Search for the cell housing the specified text and yield its [x, y] center coordinate. 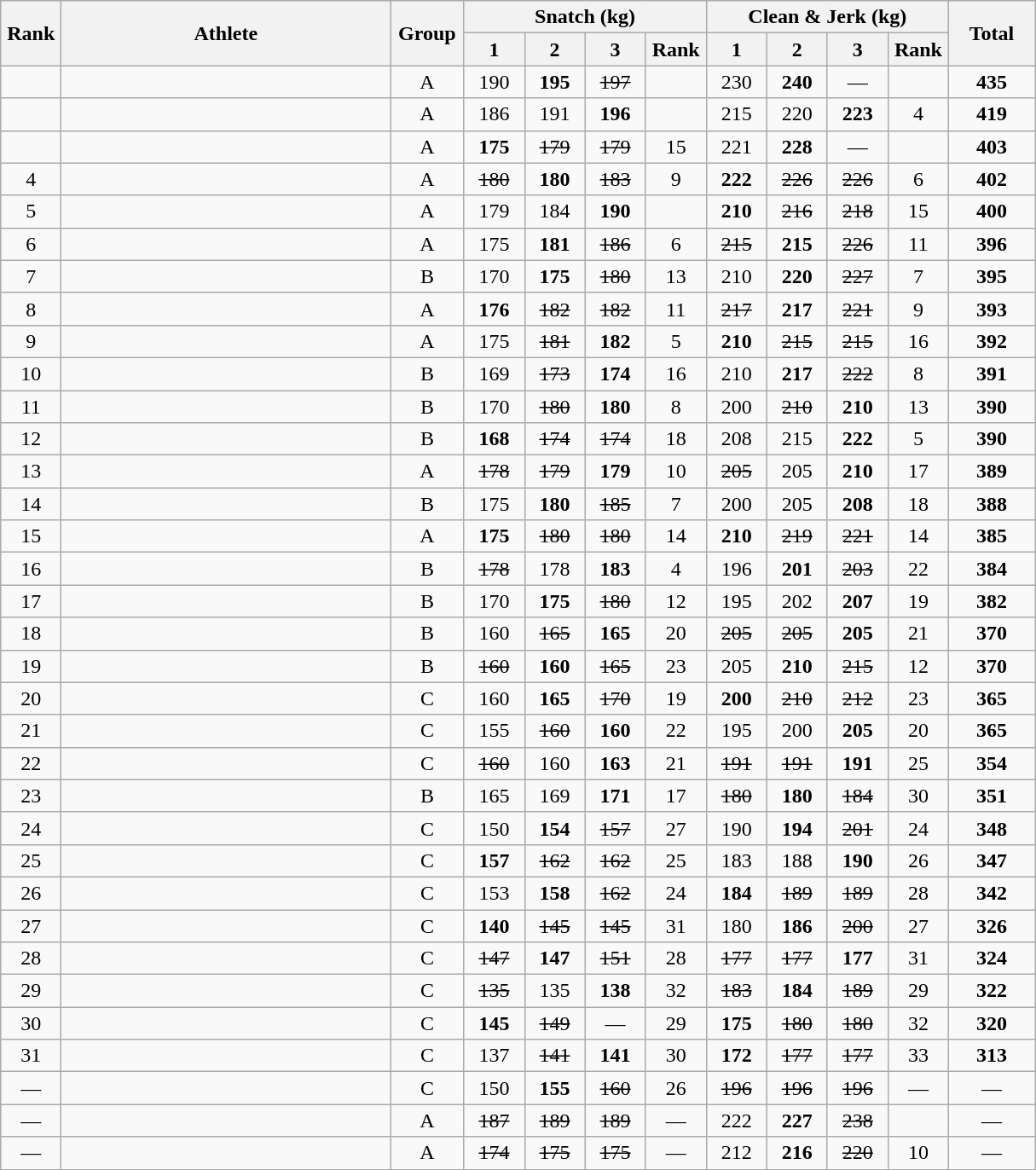
154 [554, 828]
351 [991, 796]
138 [616, 991]
Group [427, 33]
393 [991, 309]
163 [616, 763]
238 [858, 1121]
230 [737, 82]
197 [616, 82]
194 [796, 828]
313 [991, 1056]
389 [991, 472]
140 [495, 925]
384 [991, 569]
342 [991, 893]
187 [495, 1121]
324 [991, 959]
149 [554, 1023]
435 [991, 82]
151 [616, 959]
403 [991, 147]
171 [616, 796]
240 [796, 82]
382 [991, 601]
223 [858, 114]
348 [991, 828]
326 [991, 925]
168 [495, 439]
396 [991, 244]
347 [991, 860]
33 [917, 1056]
320 [991, 1023]
395 [991, 276]
391 [991, 374]
354 [991, 763]
176 [495, 309]
203 [858, 569]
400 [991, 211]
153 [495, 893]
228 [796, 147]
402 [991, 179]
219 [796, 536]
188 [796, 860]
158 [554, 893]
Clean & Jerk (kg) [827, 17]
392 [991, 341]
185 [616, 504]
Total [991, 33]
202 [796, 601]
322 [991, 991]
385 [991, 536]
218 [858, 211]
388 [991, 504]
173 [554, 374]
172 [737, 1056]
Athlete [226, 33]
137 [495, 1056]
Snatch (kg) [585, 17]
207 [858, 601]
419 [991, 114]
